Pinpoint the cell where the given text exists, returning its (x, y) midpoint coordinate. 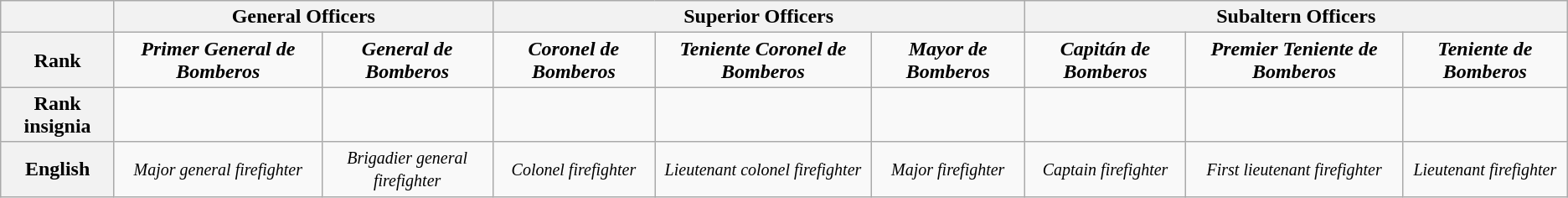
Mayor de Bomberos (948, 60)
Superior Officers (759, 17)
Rank (58, 60)
Coronel de Bomberos (574, 60)
Lieutenant firefighter (1484, 169)
Primer General de Bomberos (218, 60)
Brigadier general firefighter (407, 169)
Lieutenant colonel firefighter (764, 169)
Capitán de Bomberos (1106, 60)
Teniente Coronel de Bomberos (764, 60)
Colonel firefighter (574, 169)
Rank insignia (58, 114)
Major general firefighter (218, 169)
General de Bomberos (407, 60)
Captain firefighter (1106, 169)
First lieutenant firefighter (1295, 169)
Teniente de Bomberos (1484, 60)
English (58, 169)
Subaltern Officers (1296, 17)
General Officers (303, 17)
Premier Teniente de Bomberos (1295, 60)
Major firefighter (948, 169)
